Return the (X, Y) coordinate for the center point of the cell that contains the specified text.  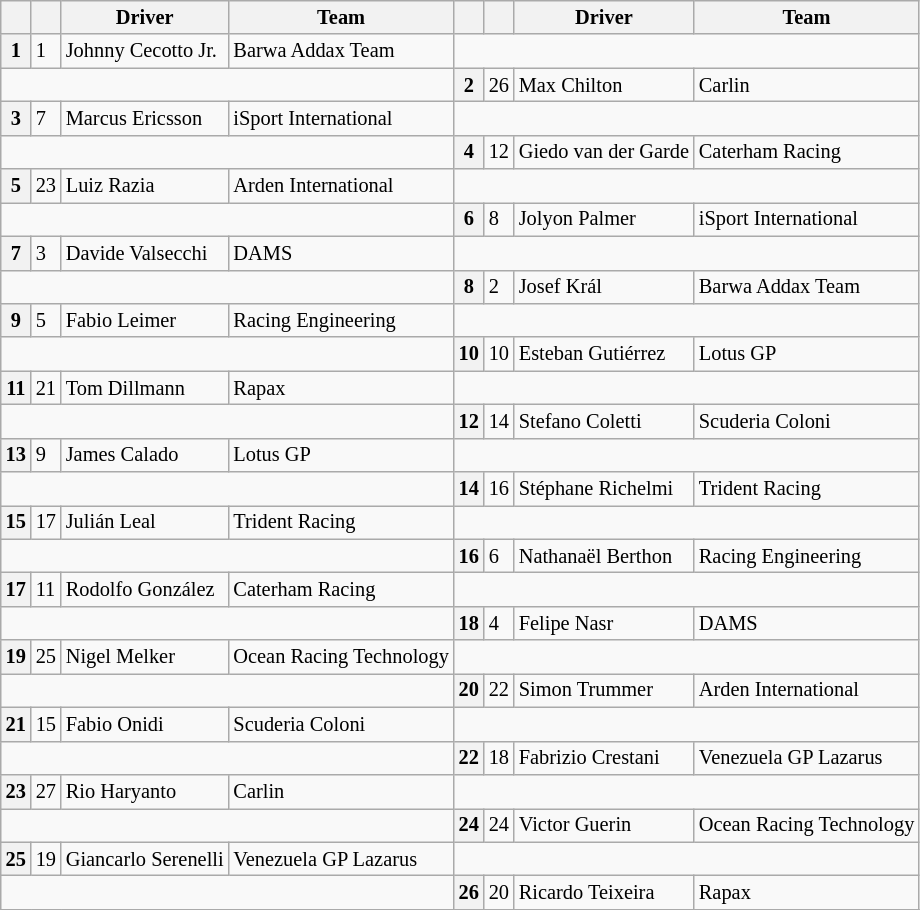
Esteban Gutiérrez (604, 354)
Victor Guerin (604, 825)
13 (16, 455)
Stéphane Richelmi (604, 489)
Marcus Ericsson (145, 118)
Ricardo Teixeira (604, 892)
Johnny Cecotto Jr. (145, 51)
Felipe Nasr (604, 623)
Giancarlo Serenelli (145, 859)
Tom Dillmann (145, 388)
Jolyon Palmer (604, 219)
Simon Trummer (604, 690)
Giedo van der Garde (604, 152)
Max Chilton (604, 85)
Fabio Leimer (145, 320)
Stefano Coletti (604, 421)
Josef Král (604, 287)
Luiz Razia (145, 186)
Nigel Melker (145, 657)
Fabrizio Crestani (604, 758)
Davide Valsecchi (145, 253)
Rodolfo González (145, 589)
Julián Leal (145, 522)
Fabio Onidi (145, 724)
James Calado (145, 455)
Rio Haryanto (145, 791)
27 (46, 791)
Nathanaël Berthon (604, 556)
